Output the (x, y) coordinate of the center of the cell containing the given text.  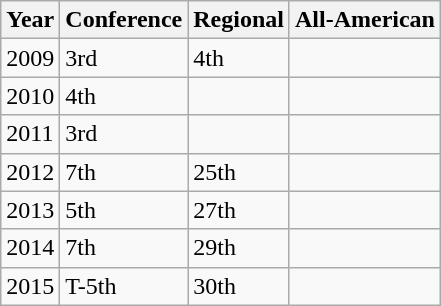
27th (239, 210)
2011 (30, 134)
29th (239, 248)
5th (124, 210)
2010 (30, 96)
Year (30, 20)
2009 (30, 58)
T-5th (124, 286)
2012 (30, 172)
2014 (30, 248)
Regional (239, 20)
30th (239, 286)
2015 (30, 286)
25th (239, 172)
All-American (364, 20)
2013 (30, 210)
Conference (124, 20)
